Detect which cell encompasses the target text, then output its (x, y) center coordinate. 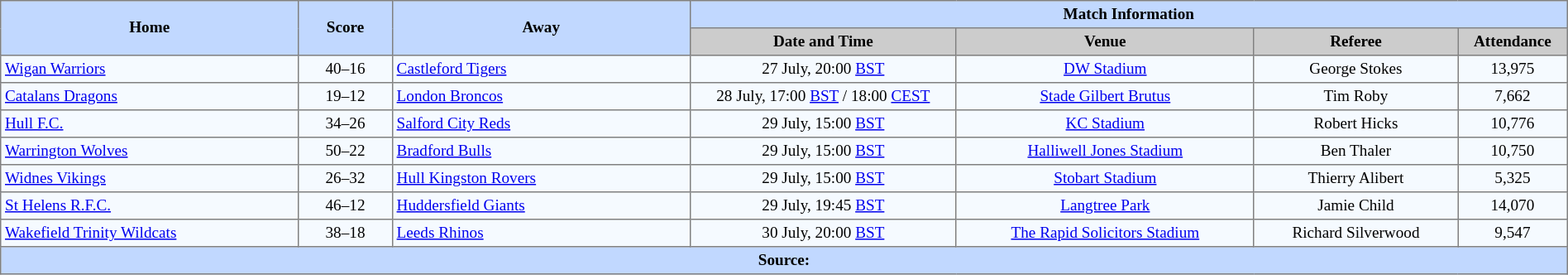
26–32 (346, 179)
Bradford Bulls (541, 151)
Match Information (1128, 15)
Jamie Child (1355, 205)
10,750 (1513, 151)
Warrington Wolves (150, 151)
Source: (784, 260)
7,662 (1513, 96)
46–12 (346, 205)
Halliwell Jones Stadium (1105, 151)
Stade Gilbert Brutus (1105, 96)
Wigan Warriors (150, 70)
Tim Roby (1355, 96)
Widnes Vikings (150, 179)
34–26 (346, 124)
Away (541, 28)
27 July, 20:00 BST (823, 70)
40–16 (346, 70)
Hull Kingston Rovers (541, 179)
50–22 (346, 151)
Hull F.C. (150, 124)
Home (150, 28)
The Rapid Solicitors Stadium (1105, 234)
28 July, 17:00 BST / 18:00 CEST (823, 96)
Richard Silverwood (1355, 234)
St Helens R.F.C. (150, 205)
Huddersfield Giants (541, 205)
13,975 (1513, 70)
Stobart Stadium (1105, 179)
George Stokes (1355, 70)
DW Stadium (1105, 70)
19–12 (346, 96)
Ben Thaler (1355, 151)
14,070 (1513, 205)
Robert Hicks (1355, 124)
Salford City Reds (541, 124)
9,547 (1513, 234)
38–18 (346, 234)
10,776 (1513, 124)
Leeds Rhinos (541, 234)
Score (346, 28)
Wakefield Trinity Wildcats (150, 234)
London Broncos (541, 96)
5,325 (1513, 179)
Attendance (1513, 41)
29 July, 19:45 BST (823, 205)
KC Stadium (1105, 124)
Langtree Park (1105, 205)
Venue (1105, 41)
Date and Time (823, 41)
Catalans Dragons (150, 96)
Thierry Alibert (1355, 179)
Castleford Tigers (541, 70)
Referee (1355, 41)
30 July, 20:00 BST (823, 234)
